Return [x, y] of the center of cell containing provided text 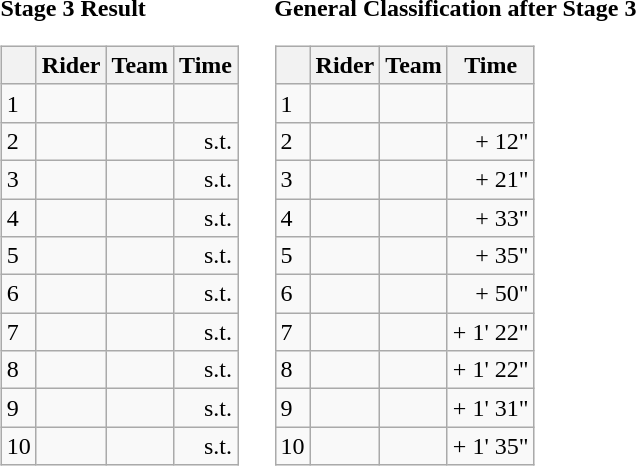
+ 50" [490, 294]
+ 21" [490, 179]
+ 35" [490, 256]
+ 33" [490, 217]
+ 1' 35" [490, 446]
+ 12" [490, 141]
+ 1' 31" [490, 408]
